Return the [x, y] coordinate for the center point of the cell that contains the specified text.  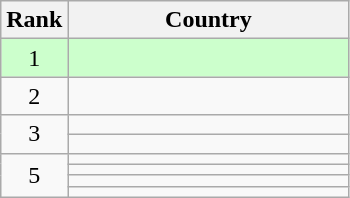
Country [208, 20]
3 [34, 134]
2 [34, 96]
1 [34, 58]
5 [34, 175]
Rank [34, 20]
